Capture the cell that displays the provided text and extract its [x, y] central coordinate. 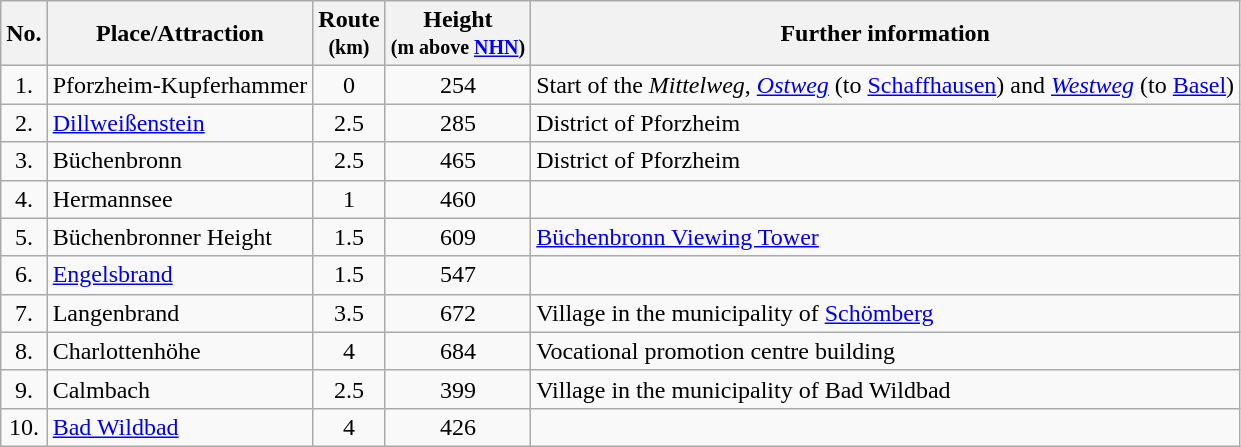
547 [458, 275]
Dillweißenstein [180, 123]
10. [24, 427]
Hermannsee [180, 199]
1. [24, 85]
2. [24, 123]
Village in the municipality of Schömberg [886, 313]
Start of the Mittelweg, Ostweg (to Schaffhausen) and Westweg (to Basel) [886, 85]
Calmbach [180, 389]
Engelsbrand [180, 275]
6. [24, 275]
No. [24, 34]
0 [349, 85]
1 [349, 199]
609 [458, 237]
5. [24, 237]
426 [458, 427]
684 [458, 351]
672 [458, 313]
Vocational promotion centre building [886, 351]
9. [24, 389]
285 [458, 123]
Bad Wildbad [180, 427]
Büchenbronn Viewing Tower [886, 237]
8. [24, 351]
Büchenbronn [180, 161]
Place/Attraction [180, 34]
Route (km) [349, 34]
Village in the municipality of Bad Wildbad [886, 389]
4. [24, 199]
254 [458, 85]
465 [458, 161]
3. [24, 161]
Charlottenhöhe [180, 351]
Büchenbronner Height [180, 237]
Pforzheim-Kupferhammer [180, 85]
Langenbrand [180, 313]
Height (m above NHN) [458, 34]
399 [458, 389]
Further information [886, 34]
3.5 [349, 313]
7. [24, 313]
460 [458, 199]
